Return the [x, y] coordinate for the center point of the cell that contains the specified text.  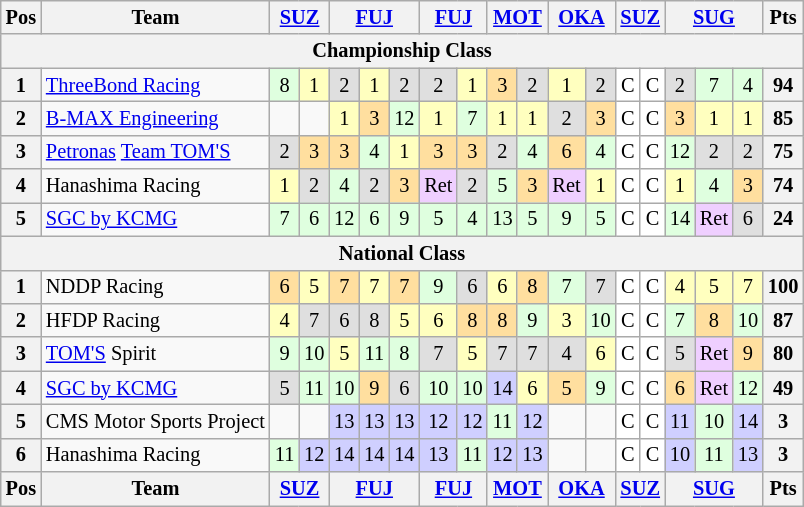
TOM'S Spirit [156, 354]
49 [783, 388]
ThreeBond Racing [156, 85]
B-MAX Engineering [156, 118]
National Class [402, 253]
75 [783, 152]
87 [783, 320]
CMS Motor Sports Project [156, 421]
94 [783, 85]
NDDP Racing [156, 287]
HFDP Racing [156, 320]
74 [783, 186]
Petronas Team TOM'S [156, 152]
Championship Class [402, 51]
80 [783, 354]
100 [783, 287]
24 [783, 219]
85 [783, 118]
